Pinpoint the cell where the given text exists, returning its [x, y] midpoint coordinate. 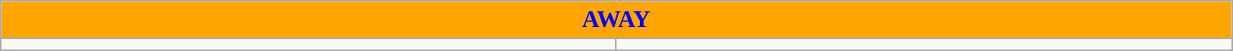
AWAY [616, 20]
